Extract the [X, Y] coordinate from the center of the cell holding the provided text.  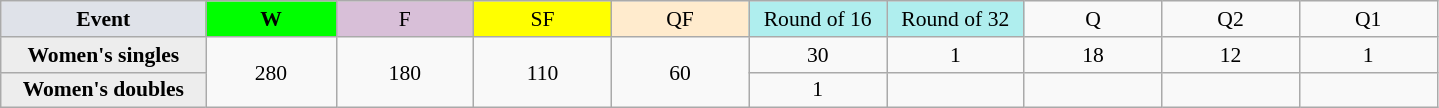
110 [543, 72]
Women's doubles [104, 90]
280 [271, 72]
12 [1231, 55]
180 [405, 72]
QF [680, 19]
F [405, 19]
Round of 32 [955, 19]
Q [1093, 19]
SF [543, 19]
30 [818, 55]
W [271, 19]
Q2 [1231, 19]
60 [680, 72]
18 [1093, 55]
Round of 16 [818, 19]
Women's singles [104, 55]
Event [104, 19]
Q1 [1368, 19]
